Output the (x, y) coordinate of the center of the cell containing the given text.  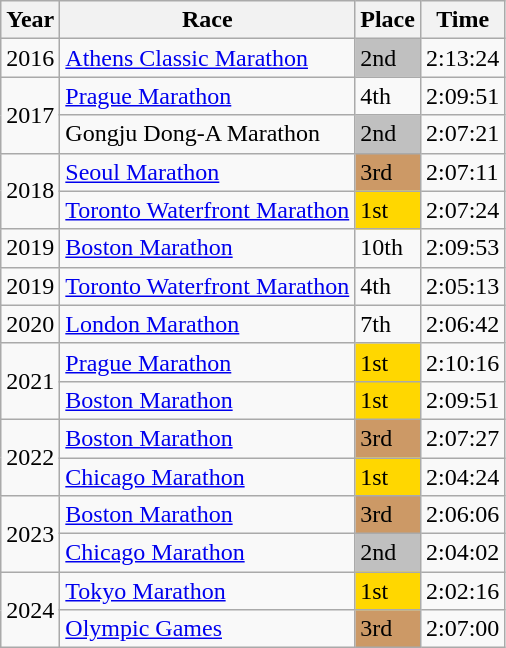
2:04:02 (462, 553)
Time (462, 20)
2:10:16 (462, 362)
2018 (30, 191)
Tokyo Marathon (208, 591)
Year (30, 20)
2:07:11 (462, 172)
2:09:53 (462, 248)
2017 (30, 115)
2:04:24 (462, 477)
7th (388, 324)
2:07:24 (462, 210)
2:06:42 (462, 324)
2:07:21 (462, 134)
2016 (30, 58)
2020 (30, 324)
Place (388, 20)
10th (388, 248)
2:05:13 (462, 286)
Athens Classic Marathon (208, 58)
Race (208, 20)
2024 (30, 610)
2021 (30, 381)
2022 (30, 457)
Gongju Dong-A Marathon (208, 134)
2023 (30, 534)
2:13:24 (462, 58)
Seoul Marathon (208, 172)
2:07:27 (462, 438)
2:07:00 (462, 629)
Olympic Games (208, 629)
2:06:06 (462, 515)
2:02:16 (462, 591)
London Marathon (208, 324)
